Locate the cell with the specified text and output its [x, y] center coordinate. 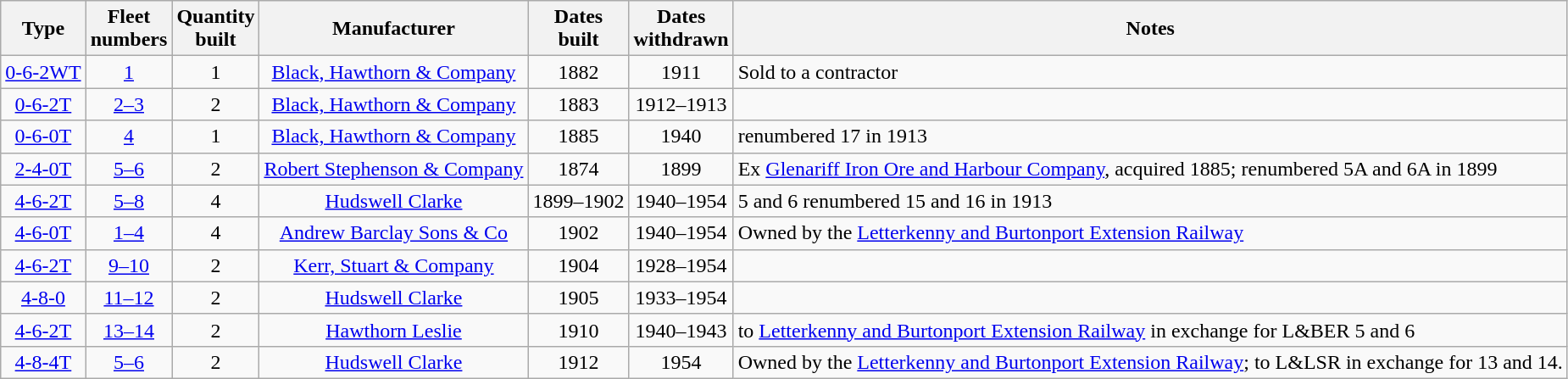
Notes [1150, 29]
13–14 [129, 330]
Owned by the Letterkenny and Burtonport Extension Railway; to L&LSR in exchange for 13 and 14. [1150, 362]
renumbered 17 in 1913 [1150, 137]
1912 [578, 362]
1904 [578, 265]
to Letterkenny and Burtonport Extension Railway in exchange for L&BER 5 and 6 [1150, 330]
11–12 [129, 298]
1912–1913 [681, 104]
4-8-0 [43, 298]
1899–1902 [578, 201]
1882 [578, 72]
1902 [578, 233]
Sold to a contractor [1150, 72]
0-6-0T [43, 137]
1933–1954 [681, 298]
1874 [578, 169]
2-4-0T [43, 169]
1940–1943 [681, 330]
Ex Glenariff Iron Ore and Harbour Company, acquired 1885; renumbered 5A and 6A in 1899 [1150, 169]
1883 [578, 104]
1885 [578, 137]
1–4 [129, 233]
Datesbuilt [578, 29]
1910 [578, 330]
Type [43, 29]
4-8-4T [43, 362]
2–3 [129, 104]
Quantitybuilt [215, 29]
1911 [681, 72]
Dateswithdrawn [681, 29]
5 and 6 renumbered 15 and 16 in 1913 [1150, 201]
Fleetnumbers [129, 29]
4-6-0T [43, 233]
1954 [681, 362]
5–8 [129, 201]
1940 [681, 137]
1928–1954 [681, 265]
Manufacturer [393, 29]
Robert Stephenson & Company [393, 169]
Kerr, Stuart & Company [393, 265]
1905 [578, 298]
0-6-2WT [43, 72]
Hawthorn Leslie [393, 330]
9–10 [129, 265]
Owned by the Letterkenny and Burtonport Extension Railway [1150, 233]
0-6-2T [43, 104]
Andrew Barclay Sons & Co [393, 233]
1899 [681, 169]
